Provide the [X, Y] coordinate of the cell's center where the given text is located.  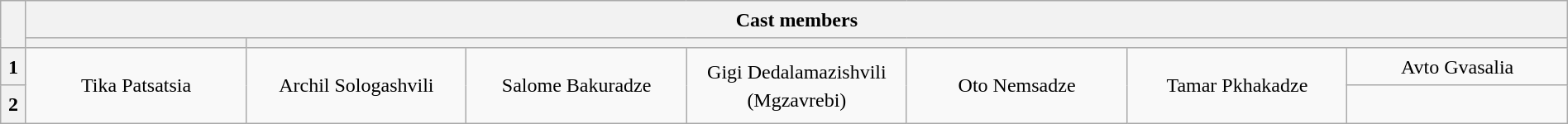
Tamar Pkhakadze [1237, 84]
2 [13, 104]
Cast members [796, 20]
1 [13, 66]
Oto Nemsadze [1016, 84]
Avto Gvasalia [1457, 66]
Archil Sologashvili [356, 84]
Salome Bakuradze [576, 84]
Gigi Dedalamazishvili (Mgzavrebi) [796, 84]
Tika Patsatsia [136, 84]
